Search for the cell housing the specified text and yield its [X, Y] center coordinate. 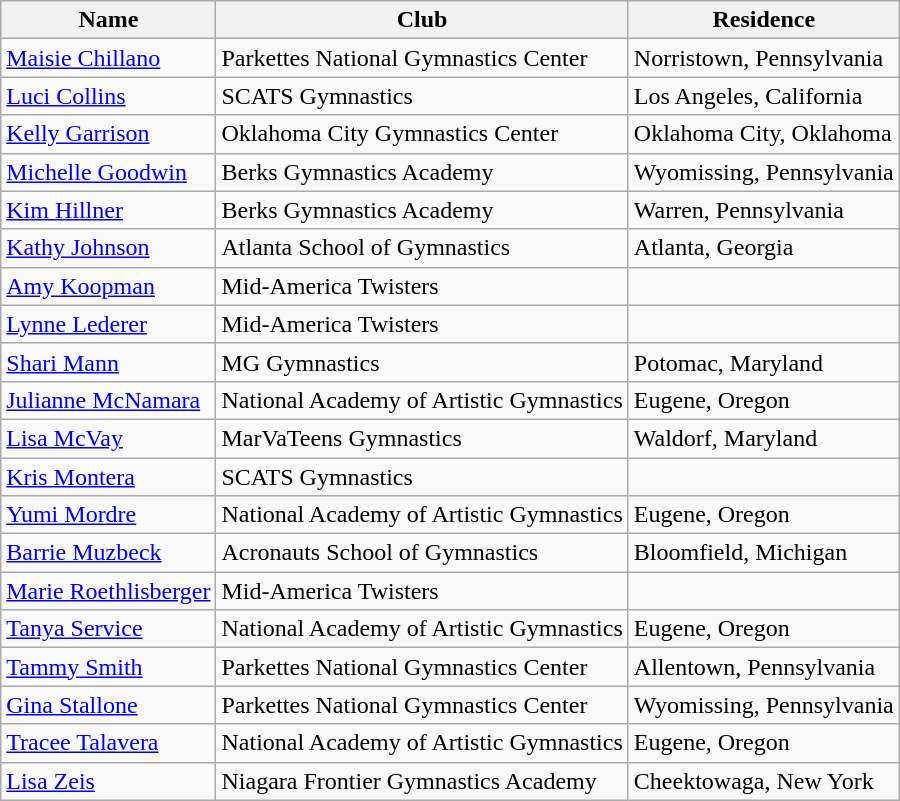
Kelly Garrison [108, 134]
Lynne Lederer [108, 324]
Kris Montera [108, 477]
Bloomfield, Michigan [764, 553]
Atlanta School of Gymnastics [422, 248]
Name [108, 20]
Niagara Frontier Gymnastics Academy [422, 781]
Warren, Pennsylvania [764, 210]
Luci Collins [108, 96]
Atlanta, Georgia [764, 248]
MG Gymnastics [422, 362]
Amy Koopman [108, 286]
Lisa McVay [108, 438]
Acronauts School of Gymnastics [422, 553]
Tanya Service [108, 629]
Maisie Chillano [108, 58]
Residence [764, 20]
Marie Roethlisberger [108, 591]
Cheektowaga, New York [764, 781]
Kim Hillner [108, 210]
Norristown, Pennsylvania [764, 58]
Tracee Talavera [108, 743]
Club [422, 20]
Potomac, Maryland [764, 362]
Barrie Muzbeck [108, 553]
Julianne McNamara [108, 400]
Oklahoma City Gymnastics Center [422, 134]
Kathy Johnson [108, 248]
Los Angeles, California [764, 96]
Lisa Zeis [108, 781]
Allentown, Pennsylvania [764, 667]
Shari Mann [108, 362]
Tammy Smith [108, 667]
Oklahoma City, Oklahoma [764, 134]
MarVaTeens Gymnastics [422, 438]
Yumi Mordre [108, 515]
Waldorf, Maryland [764, 438]
Gina Stallone [108, 705]
Michelle Goodwin [108, 172]
